Extract the [X, Y] coordinate from the center of the cell holding the provided text.  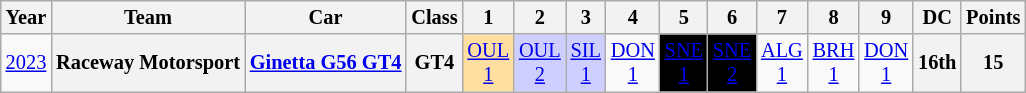
7 [782, 17]
Team [148, 17]
8 [834, 17]
SIL1 [586, 63]
16th [937, 63]
GT4 [434, 63]
2 [540, 17]
4 [633, 17]
5 [684, 17]
2023 [26, 63]
BRH1 [834, 63]
DC [937, 17]
SNE1 [684, 63]
9 [886, 17]
OUL2 [540, 63]
1 [488, 17]
Car [326, 17]
Year [26, 17]
3 [586, 17]
Points [993, 17]
Raceway Motorsport [148, 63]
Class [434, 17]
SNE2 [732, 63]
15 [993, 63]
OUL1 [488, 63]
6 [732, 17]
Ginetta G56 GT4 [326, 63]
ALG1 [782, 63]
